Find where the given text appears and provide that cell's center as [X, Y] coordinate. 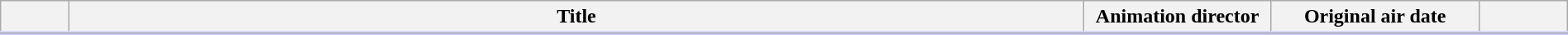
Title [576, 17]
Original air date [1374, 17]
Animation director [1178, 17]
